Detect which cell encompasses the target text, then output its (x, y) center coordinate. 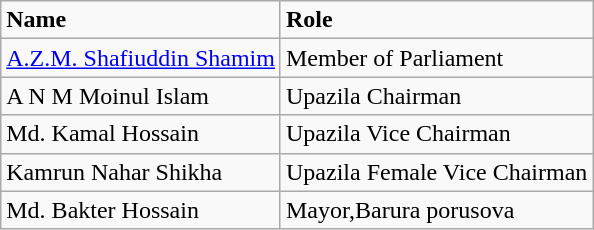
Md. Kamal Hossain (141, 134)
Kamrun Nahar Shikha (141, 172)
Role (436, 20)
Md. Bakter Hossain (141, 210)
A.Z.M. Shafiuddin Shamim (141, 58)
Member of Parliament (436, 58)
Upazila Chairman (436, 96)
Mayor,Barura porusova (436, 210)
Name (141, 20)
Upazila Vice Chairman (436, 134)
Upazila Female Vice Chairman (436, 172)
A N M Moinul Islam (141, 96)
